Pinpoint the cell where the given text exists, returning its (X, Y) midpoint coordinate. 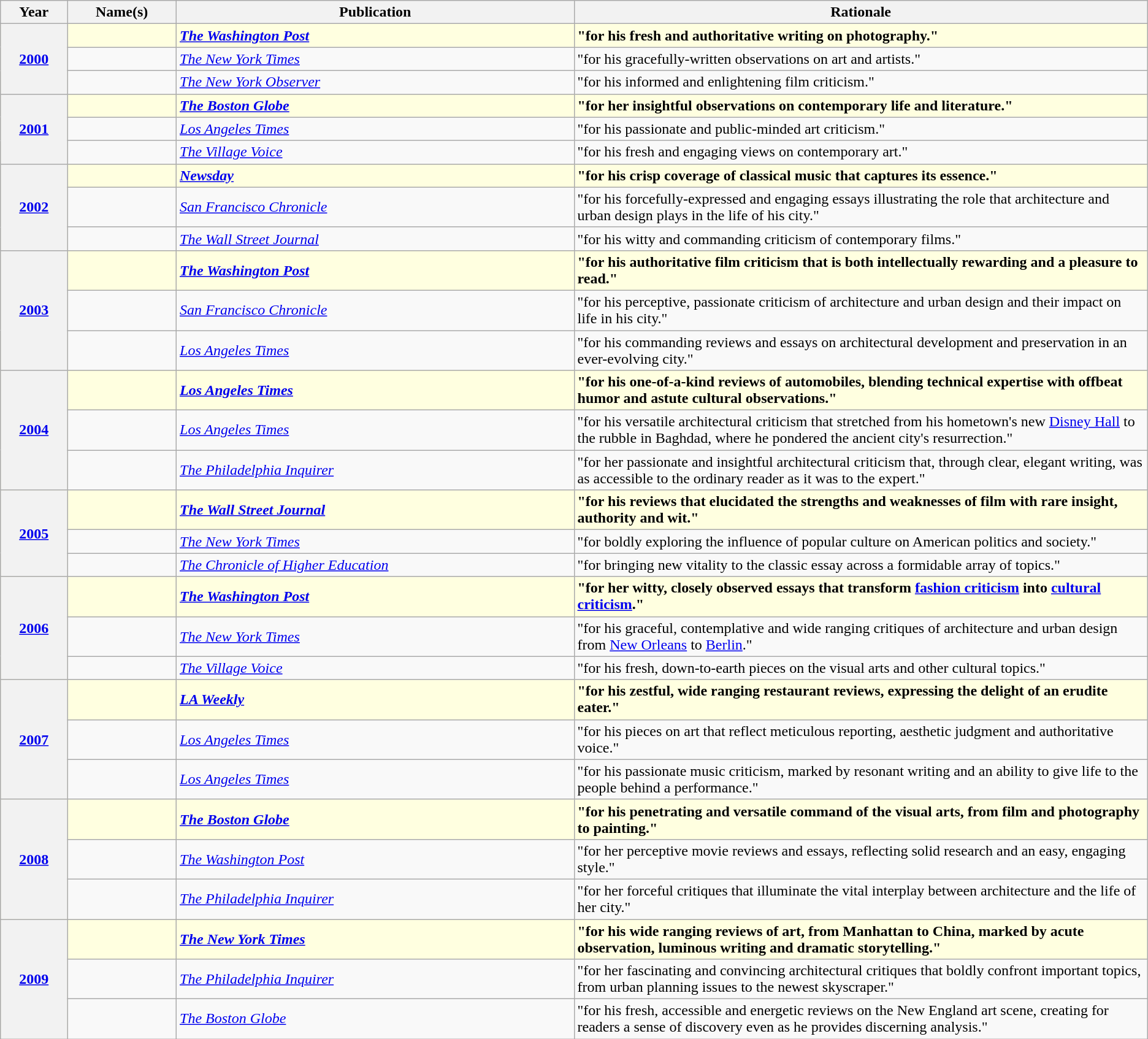
Rationale (861, 12)
"for his one-of-a-kind reviews of automobiles, blending technical expertise with offbeat humor and astute cultural observations." (861, 390)
"for her perceptive movie reviews and essays, reflecting solid research and an easy, engaging style." (861, 859)
"for his penetrating and versatile command of the visual arts, from film and photography to painting." (861, 819)
2004 (34, 431)
2009 (34, 979)
2005 (34, 534)
2002 (34, 207)
2006 (34, 628)
LA Weekly (375, 699)
Newsday (375, 175)
2007 (34, 740)
"for his witty and commanding criticism of contemporary films." (861, 239)
"for his gracefully-written observations on art and artists." (861, 59)
"for his perceptive, passionate criticism of architecture and urban design and their impact on life in his city." (861, 310)
"for his informed and enlightening film criticism." (861, 82)
"for his commanding reviews and essays on architectural development and preservation in an ever-evolving city." (861, 350)
"for his crisp coverage of classical music that captures its essence." (861, 175)
"for his wide ranging reviews of art, from Manhattan to China, marked by acute observation, luminous writing and dramatic storytelling." (861, 938)
"for his fresh, down-to-earth pieces on the visual arts and other cultural topics." (861, 668)
"for her insightful observations on contemporary life and literature." (861, 105)
"for his passionate music criticism, marked by resonant writing and an ability to give life to the people behind a performance." (861, 779)
Publication (375, 12)
2003 (34, 310)
"for his authoritative film criticism that is both intellectually rewarding and a pleasure to read." (861, 270)
2008 (34, 859)
"for his reviews that elucidated the strengths and weaknesses of film with rare insight, authority and wit." (861, 510)
"for his graceful, contemplative and wide ranging critiques of architecture and urban design from New Orleans to Berlin." (861, 637)
"for his fresh and authoritative writing on photography." (861, 36)
"for bringing new vitality to the classic essay across a formidable array of topics." (861, 565)
"for his pieces on art that reflect meticulous reporting, aesthetic judgment and authoritative voice." (861, 740)
Year (34, 12)
"for her witty, closely observed essays that transform fashion criticism into cultural criticism." (861, 596)
2000 (34, 59)
"for his zestful, wide ranging restaurant reviews, expressing the delight of an erudite eater." (861, 699)
"for his passionate and public-minded art criticism." (861, 129)
Name(s) (122, 12)
"for his forcefully-expressed and engaging essays illustrating the role that architecture and urban design plays in the life of his city." (861, 207)
The New York Observer (375, 82)
2001 (34, 129)
"for his fresh and engaging views on contemporary art." (861, 152)
"for boldly exploring the influence of popular culture on American politics and society." (861, 542)
The Chronicle of Higher Education (375, 565)
"for her forceful critiques that illuminate the vital interplay between architecture and the life of her city." (861, 899)
